Scan for the cell matching the given text and deliver its (X, Y) coordinate at center. 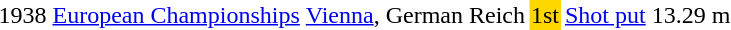
Vienna, German Reich (415, 15)
1st (544, 15)
European Championships (176, 15)
Shot put (605, 15)
